Search for the cell housing the specified text and yield its [x, y] center coordinate. 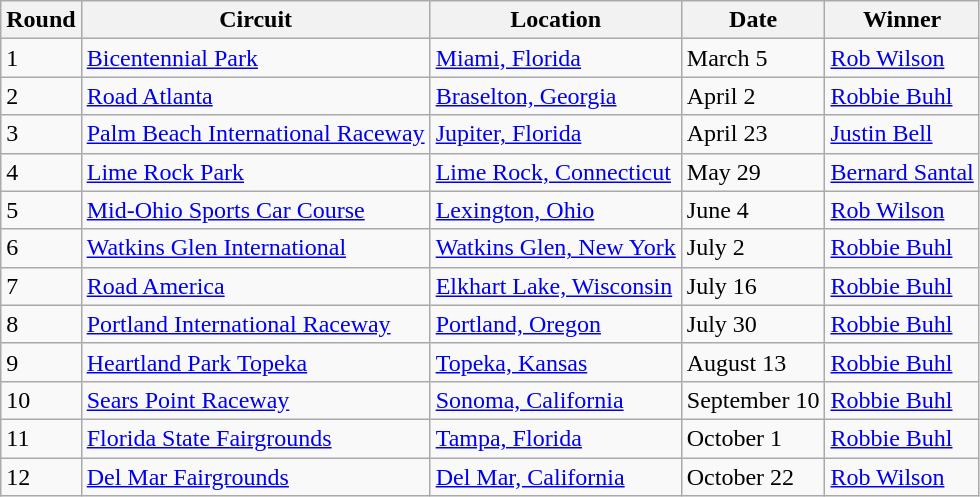
Bernard Santal [902, 172]
5 [41, 210]
Palm Beach International Raceway [256, 134]
October 22 [753, 477]
Road Atlanta [256, 96]
Jupiter, Florida [556, 134]
Elkhart Lake, Wisconsin [556, 286]
6 [41, 248]
August 13 [753, 362]
Lime Rock, Connecticut [556, 172]
Justin Bell [902, 134]
Location [556, 20]
Bicentennial Park [256, 58]
2 [41, 96]
Portland, Oregon [556, 324]
11 [41, 438]
September 10 [753, 400]
Lexington, Ohio [556, 210]
Tampa, Florida [556, 438]
July 2 [753, 248]
March 5 [753, 58]
9 [41, 362]
Del Mar Fairgrounds [256, 477]
Topeka, Kansas [556, 362]
10 [41, 400]
Portland International Raceway [256, 324]
April 23 [753, 134]
Circuit [256, 20]
Round [41, 20]
Date [753, 20]
7 [41, 286]
Watkins Glen International [256, 248]
Sears Point Raceway [256, 400]
3 [41, 134]
July 30 [753, 324]
4 [41, 172]
June 4 [753, 210]
Lime Rock Park [256, 172]
April 2 [753, 96]
October 1 [753, 438]
Del Mar, California [556, 477]
12 [41, 477]
May 29 [753, 172]
Watkins Glen, New York [556, 248]
Braselton, Georgia [556, 96]
Miami, Florida [556, 58]
Sonoma, California [556, 400]
Florida State Fairgrounds [256, 438]
Winner [902, 20]
8 [41, 324]
Mid-Ohio Sports Car Course [256, 210]
Road America [256, 286]
Heartland Park Topeka [256, 362]
1 [41, 58]
July 16 [753, 286]
